Pinpoint the cell where the given text exists, returning its (X, Y) midpoint coordinate. 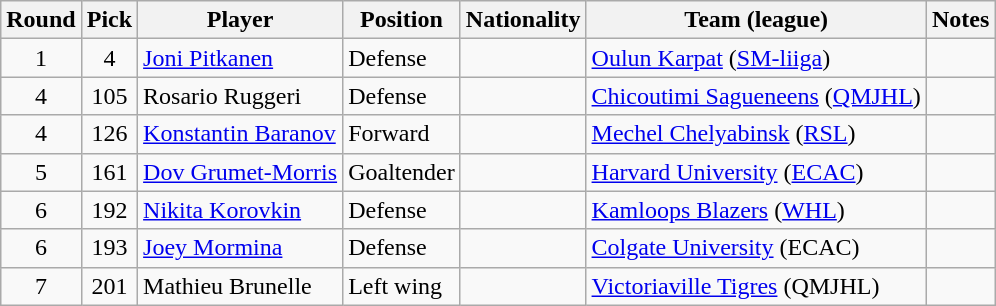
193 (109, 248)
7 (41, 286)
Victoriaville Tigres (QMJHL) (756, 286)
Dov Grumet-Morris (240, 172)
Team (league) (756, 20)
5 (41, 172)
201 (109, 286)
Left wing (402, 286)
Rosario Ruggeri (240, 96)
Colgate University (ECAC) (756, 248)
Mathieu Brunelle (240, 286)
Konstantin Baranov (240, 134)
Player (240, 20)
Joey Mormina (240, 248)
Forward (402, 134)
Notes (960, 20)
Nikita Korovkin (240, 210)
Pick (109, 20)
Joni Pitkanen (240, 58)
Position (402, 20)
Nationality (523, 20)
Goaltender (402, 172)
Chicoutimi Sagueneens (QMJHL) (756, 96)
Harvard University (ECAC) (756, 172)
Mechel Chelyabinsk (RSL) (756, 134)
161 (109, 172)
Round (41, 20)
105 (109, 96)
126 (109, 134)
Kamloops Blazers (WHL) (756, 210)
Oulun Karpat (SM-liiga) (756, 58)
1 (41, 58)
192 (109, 210)
